Detect which cell encompasses the target text, then output its (X, Y) center coordinate. 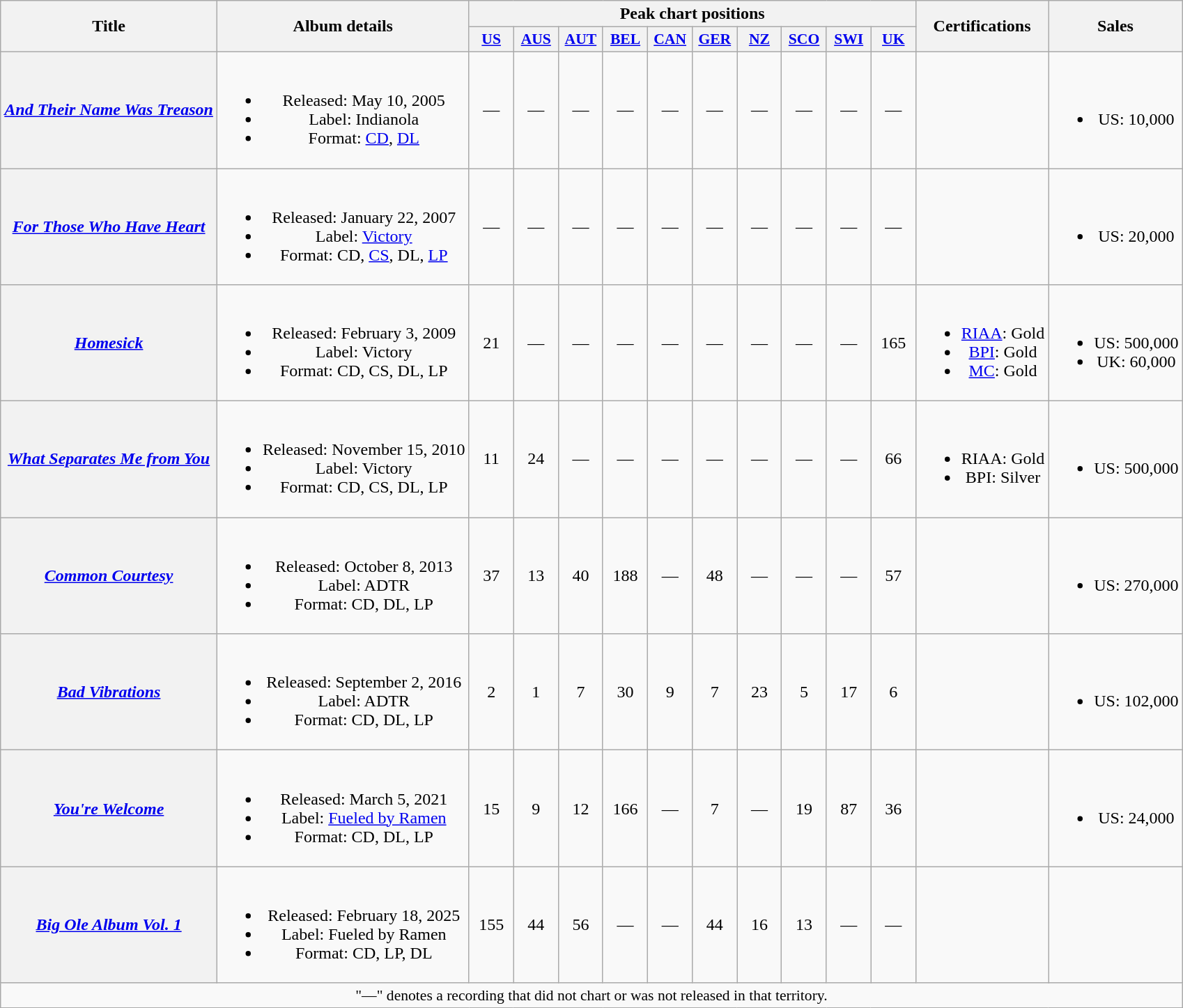
19 (804, 808)
30 (625, 692)
37 (491, 575)
Released: September 2, 2016Label: ADTRFormat: CD, DL, LP (343, 692)
Album details (343, 26)
12 (580, 808)
GER (715, 40)
You're Welcome (109, 808)
Sales (1115, 26)
RIAA: GoldBPI: GoldMC: Gold (982, 343)
BEL (625, 40)
SWI (849, 40)
17 (849, 692)
Released: October 8, 2013Label: ADTRFormat: CD, DL, LP (343, 575)
Peak chart positions (693, 14)
155 (491, 925)
2 (491, 692)
US: 102,000 (1115, 692)
US: 24,000 (1115, 808)
CAN (670, 40)
66 (893, 460)
Released: February 3, 2009Label: VictoryFormat: CD, CS, DL, LP (343, 343)
Bad Vibrations (109, 692)
Common Courtesy (109, 575)
87 (849, 808)
US: 500,000UK: 60,000 (1115, 343)
166 (625, 808)
What Separates Me from You (109, 460)
Homesick (109, 343)
24 (536, 460)
US: 20,000 (1115, 227)
21 (491, 343)
AUS (536, 40)
40 (580, 575)
11 (491, 460)
56 (580, 925)
NZ (759, 40)
5 (804, 692)
Released: February 18, 2025Label: Fueled by RamenFormat: CD, LP, DL (343, 925)
US: 10,000 (1115, 110)
188 (625, 575)
57 (893, 575)
RIAA: GoldBPI: Silver (982, 460)
Big Ole Album Vol. 1 (109, 925)
6 (893, 692)
36 (893, 808)
Title (109, 26)
165 (893, 343)
Released: November 15, 2010Label: VictoryFormat: CD, CS, DL, LP (343, 460)
23 (759, 692)
"—" denotes a recording that did not chart or was not released in that territory. (591, 995)
UK (893, 40)
And Their Name Was Treason (109, 110)
US (491, 40)
48 (715, 575)
Released: January 22, 2007Label: VictoryFormat: CD, CS, DL, LP (343, 227)
SCO (804, 40)
16 (759, 925)
Certifications (982, 26)
For Those Who Have Heart (109, 227)
1 (536, 692)
AUT (580, 40)
US: 270,000 (1115, 575)
Released: May 10, 2005Label: IndianolaFormat: CD, DL (343, 110)
15 (491, 808)
US: 500,000 (1115, 460)
Released: March 5, 2021Label: Fueled by RamenFormat: CD, DL, LP (343, 808)
